Output the [x, y] coordinate of the center of the cell containing the given text.  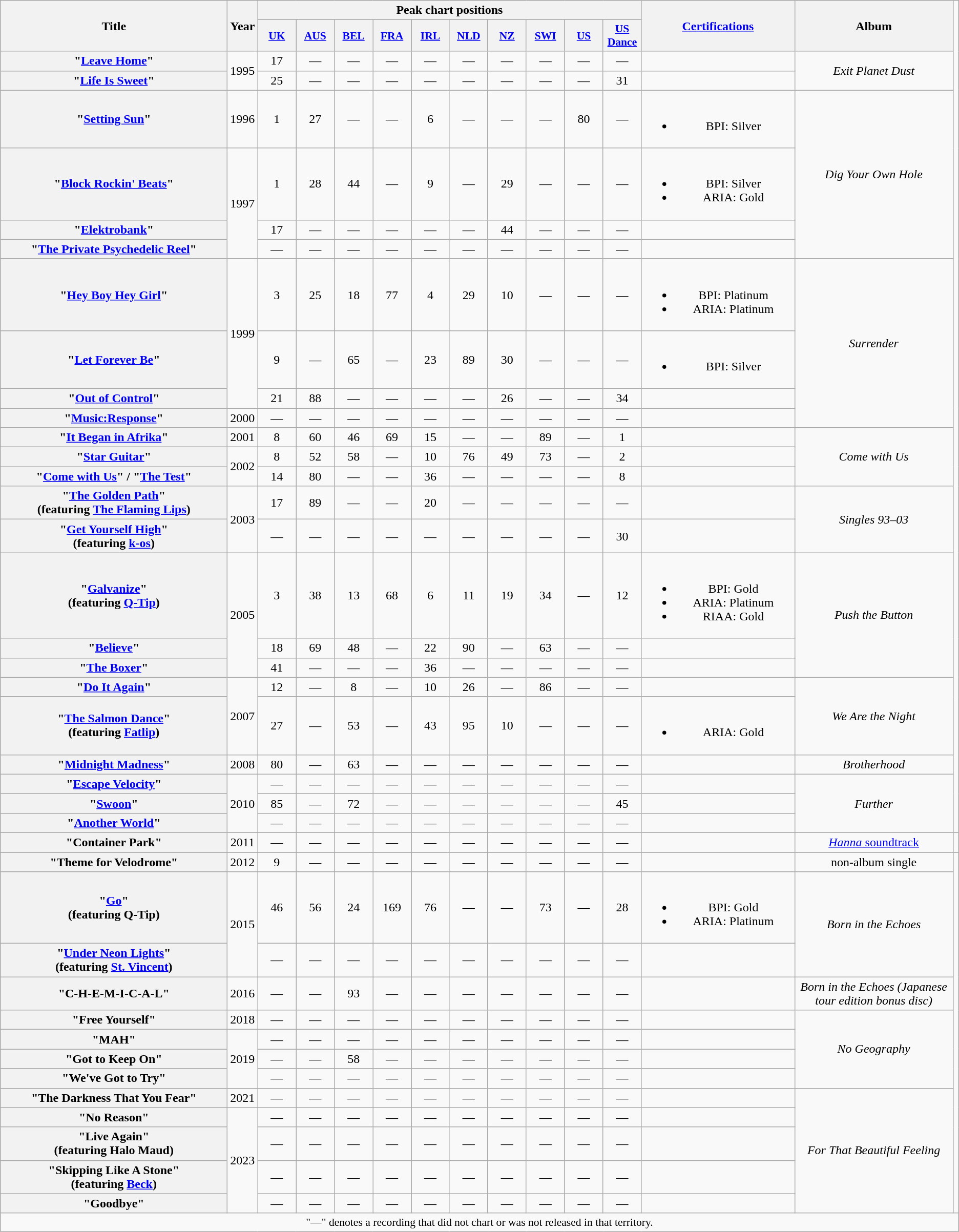
41 [277, 667]
"Believe" [114, 648]
2019 [243, 1059]
23 [430, 360]
2023 [243, 1160]
"Out of Control" [114, 398]
"C-H-E-M-I-C-A-L" [114, 994]
1997 [243, 203]
"Star Guitar" [114, 457]
48 [353, 648]
2021 [243, 1098]
"Under Neon Lights"(featuring St. Vincent) [114, 960]
We Are the Night [874, 716]
77 [392, 295]
"Elektrobank" [114, 229]
95 [468, 725]
AUS [316, 36]
2012 [243, 862]
"Hey Boy Hey Girl" [114, 295]
90 [468, 648]
Push the Button [874, 615]
1999 [243, 333]
68 [392, 595]
31 [622, 80]
14 [277, 476]
"It Began in Afrika" [114, 437]
45 [622, 803]
For That Beautiful Feeling [874, 1151]
Peak chart positions [450, 10]
BPI: PlatinumARIA: Platinum [718, 295]
"Leave Home" [114, 61]
Further [874, 803]
Singles 93–03 [874, 519]
88 [316, 398]
IRL [430, 36]
4 [430, 295]
NZ [507, 36]
2001 [243, 437]
52 [316, 457]
"Music:Response" [114, 417]
93 [353, 994]
72 [353, 803]
UK [277, 36]
"Setting Sun" [114, 119]
"The Private Psychedelic Reel" [114, 249]
Come with Us [874, 457]
Surrender [874, 343]
"Another World" [114, 823]
"Skipping Like A Stone"(featuring Beck) [114, 1177]
"We've Got to Try" [114, 1078]
56 [316, 908]
169 [392, 908]
1996 [243, 119]
65 [353, 360]
2010 [243, 803]
2016 [243, 994]
20 [430, 503]
Hanna soundtrack [874, 842]
"No Reason" [114, 1117]
"Galvanize"(featuring Q-Tip) [114, 595]
86 [545, 687]
Dig Your Own Hole [874, 174]
US [584, 36]
ARIA: Gold [718, 725]
"Come with Us" / "The Test" [114, 476]
19 [507, 595]
38 [316, 595]
15 [430, 437]
1995 [243, 71]
"The Darkness That You Fear" [114, 1098]
BPI: GoldARIA: Platinum [718, 908]
"The Golden Path"(featuring The Flaming Lips) [114, 503]
BPI: GoldARIA: PlatinumRIAA: Gold [718, 595]
43 [430, 725]
Born in the Echoes [874, 924]
"Go"(featuring Q-Tip) [114, 908]
85 [277, 803]
53 [353, 725]
2003 [243, 519]
BEL [353, 36]
22 [430, 648]
"Live Again"(featuring Halo Maud) [114, 1143]
Exit Planet Dust [874, 71]
2007 [243, 716]
"Escape Velocity" [114, 784]
24 [353, 908]
"Midnight Madness" [114, 764]
"Free Yourself" [114, 1020]
"Theme for Velodrome" [114, 862]
2015 [243, 924]
"Life Is Sweet" [114, 80]
Born in the Echoes (Japanese tour edition bonus disc) [874, 994]
13 [353, 595]
"Get Yourself High"(featuring k-os) [114, 536]
FRA [392, 36]
"Swoon" [114, 803]
60 [316, 437]
2002 [243, 467]
"The Boxer" [114, 667]
Title [114, 26]
"Goodbye" [114, 1203]
SWI [545, 36]
49 [507, 457]
Certifications [718, 26]
Year [243, 26]
Album [874, 26]
No Geography [874, 1049]
"Container Park" [114, 842]
2018 [243, 1020]
"Do It Again" [114, 687]
21 [277, 398]
"Block Rockin' Beats" [114, 184]
11 [468, 595]
non-album single [874, 862]
2000 [243, 417]
"The Salmon Dance"(featuring Fatlip) [114, 725]
"MAH" [114, 1039]
2005 [243, 615]
BPI: SilverARIA: Gold [718, 184]
USDance [622, 36]
Brotherhood [874, 764]
NLD [468, 36]
"—" denotes a recording that did not chart or was not released in that territory. [479, 1222]
"Let Forever Be" [114, 360]
2008 [243, 764]
2 [622, 457]
"Got to Keep On" [114, 1059]
2011 [243, 842]
